Find where the given text appears and provide that cell's center as [x, y] coordinate. 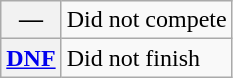
— [31, 20]
Did not finish [146, 58]
DNF [31, 58]
Did not compete [146, 20]
